Find where the given text appears and provide that cell's center as (X, Y) coordinate. 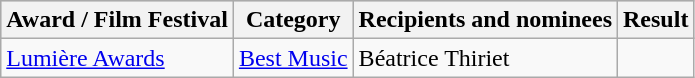
Best Music (293, 58)
Lumière Awards (118, 58)
Recipients and nominees (485, 20)
Béatrice Thiriet (485, 58)
Result (656, 20)
Category (293, 20)
Award / Film Festival (118, 20)
